Return the (X, Y) coordinate for the center point of the cell that contains the specified text.  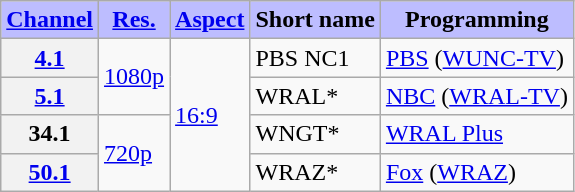
PBS (WUNC-TV) (476, 58)
Channel (50, 20)
WNGT* (315, 134)
Short name (315, 20)
NBC (WRAL-TV) (476, 96)
34.1 (50, 134)
WRAZ* (315, 172)
WRAL Plus (476, 134)
Res. (134, 20)
16:9 (210, 115)
1080p (134, 77)
Fox (WRAZ) (476, 172)
5.1 (50, 96)
4.1 (50, 58)
WRAL* (315, 96)
Aspect (210, 20)
PBS NC1 (315, 58)
Programming (476, 20)
50.1 (50, 172)
720p (134, 153)
